Determine the (x, y) coordinate at the center of the cell enclosing the given text.  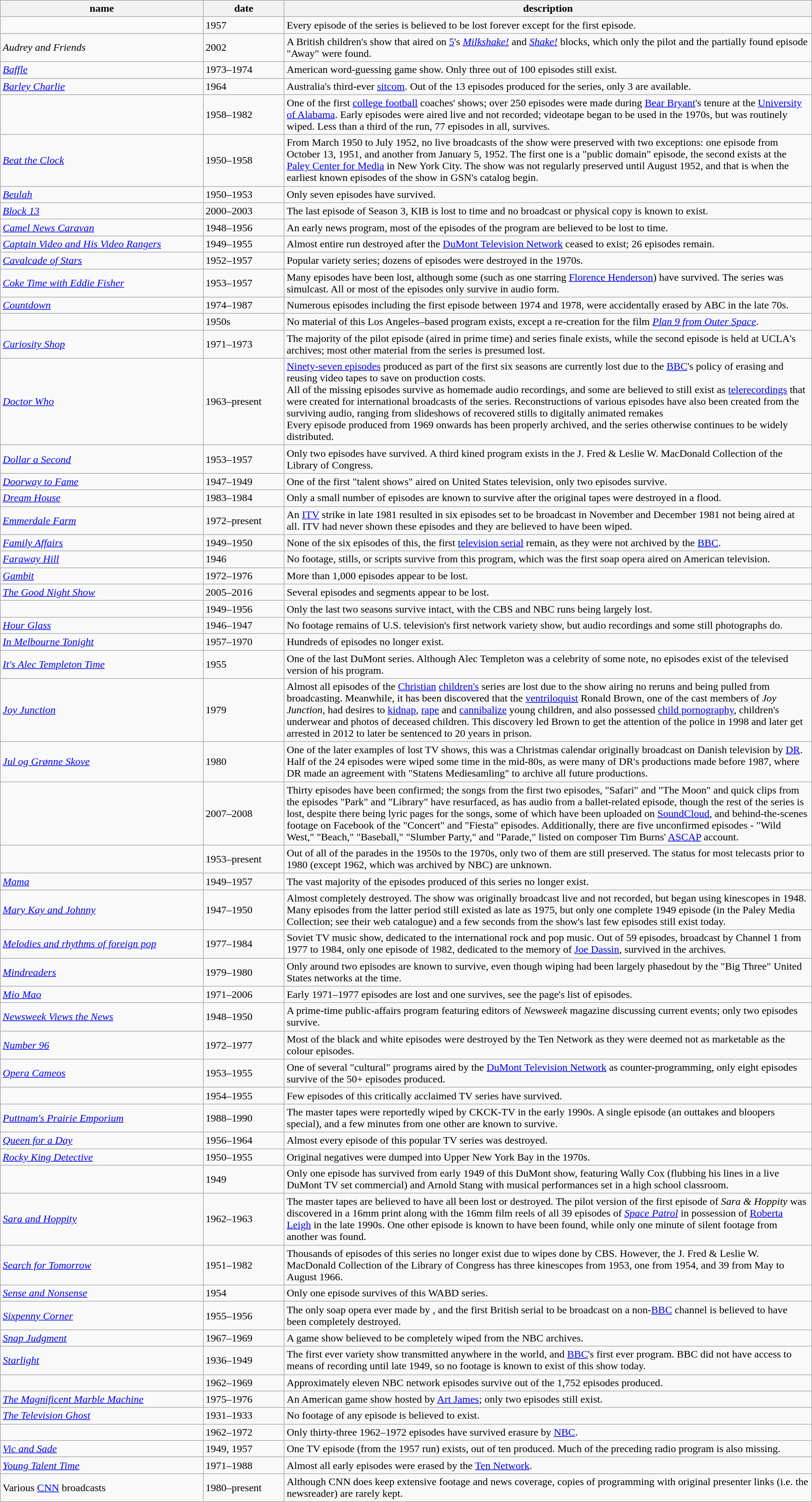
Almost entire run destroyed after the DuMont Television Network ceased to exist; 26 episodes remain. (548, 244)
Cavalcade of Stars (102, 260)
Dream House (102, 498)
1983–1984 (244, 498)
1950s (244, 322)
1962–1972 (244, 1432)
One TV episode (from the 1957 run) exists, out of ten produced. Much of the preceding radio program is also missing. (548, 1449)
Baffle (102, 70)
1954–1955 (244, 1095)
1971–1973 (244, 344)
Numerous episodes including the first episode between 1974 and 1978, were accidentally erased by ABC in the late 70s. (548, 305)
Melodies and rhythms of foreign pop (102, 944)
1980–present (244, 1487)
Doctor Who (102, 402)
Audrey and Friends (102, 48)
1936–1949 (244, 1361)
Family Affairs (102, 543)
1962–1969 (244, 1383)
A game show believed to be completely wiped from the NBC archives. (548, 1338)
1953–1955 (244, 1073)
1950–1955 (244, 1157)
1964 (244, 86)
Approximately eleven NBC network episodes survive out of the 1,752 episodes produced. (548, 1383)
Few episodes of this critically acclaimed TV series have survived. (548, 1095)
Various CNN broadcasts (102, 1487)
Jul og Grønne Skove (102, 762)
1950–1958 (244, 161)
Only a small number of episodes are known to survive after the original tapes were destroyed in a flood. (548, 498)
1949–1957 (244, 882)
Mary Kay and Johnny (102, 910)
1955 (244, 664)
Only seven episodes have survived. (548, 194)
Rocky King Detective (102, 1157)
Only one episode survives of this WABD series. (548, 1293)
Popular variety series; dozens of episodes were destroyed in the 1970s. (548, 260)
An American game show hosted by Art James; only two episodes still exist. (548, 1399)
American word-guessing game show. Only three out of 100 episodes still exist. (548, 70)
2000–2003 (244, 211)
1955–1956 (244, 1315)
Several episodes and segments appear to be lost. (548, 592)
No material of this Los Angeles–based program exists, except a re-creation for the film Plan 9 from Outer Space. (548, 322)
1952–1957 (244, 260)
A British children's show that aired on 5's Milkshake! and Shake! blocks, which only the pilot and the partially found episode "Away" were found. (548, 48)
1972–present (244, 521)
1949, 1957 (244, 1449)
name (102, 9)
Gambit (102, 576)
1931–1933 (244, 1416)
1947–1949 (244, 482)
Almost every episode of this popular TV series was destroyed. (548, 1140)
2002 (244, 48)
Mama (102, 882)
The vast majority of the episodes produced of this series no longer exist. (548, 882)
Most of the black and white episodes were destroyed by the Ten Network as they were deemed not as marketable as the colour episodes. (548, 1045)
1962–1963 (244, 1219)
Coke Time with Eddie Fisher (102, 283)
Original negatives were dumped into Upper New York Bay in the 1970s. (548, 1157)
Only around two episodes are known to survive, even though wiping had been largely phasedout by the "Big Three" United States networks at the time. (548, 972)
Faraway Hill (102, 559)
The Magnificent Marble Machine (102, 1399)
Every episode of the series is believed to be lost forever except for the first episode. (548, 25)
Vic and Sade (102, 1449)
1951–1982 (244, 1265)
None of the six episodes of this, the first television serial remain, as they were not archived by the BBC. (548, 543)
Curiosity Shop (102, 344)
2007–2008 (244, 813)
1946 (244, 559)
1977–1984 (244, 944)
1979 (244, 710)
In Melbourne Tonight (102, 642)
1954 (244, 1293)
The only soap opera ever made by , and the first British serial to be broadcast on a non-BBC channel is believed to have been completely destroyed. (548, 1315)
Joy Junction (102, 710)
The Good Night Show (102, 592)
Starlight (102, 1361)
No footage of any episode is believed to exist. (548, 1416)
1949–1956 (244, 609)
1947–1950 (244, 910)
Block 13 (102, 211)
Opera Cameos (102, 1073)
1957 (244, 25)
More than 1,000 episodes appear to be lost. (548, 576)
Doorway to Fame (102, 482)
description (548, 9)
Number 96 (102, 1045)
Search for Tomorrow (102, 1265)
1979–1980 (244, 972)
1949–1950 (244, 543)
An early news program, most of the episodes of the program are believed to be lost to time. (548, 227)
1975–1976 (244, 1399)
1949 (244, 1179)
A prime-time public-affairs program featuring editors of Newsweek magazine discussing current events; only two episodes survive. (548, 1017)
Newsweek Views the News (102, 1017)
1988–1990 (244, 1118)
Snap Judgment (102, 1338)
1949–1955 (244, 244)
Emmerdale Farm (102, 521)
Only the last two seasons survive intact, with the CBS and NBC runs being largely lost. (548, 609)
1948–1950 (244, 1017)
Mindreaders (102, 972)
Mio Mao (102, 994)
1972–1976 (244, 576)
Puttnam's Prairie Emporium (102, 1118)
One of the last DuMont series. Although Alec Templeton was a celebrity of some note, no episodes exist of the televised version of his program. (548, 664)
Hundreds of episodes no longer exist. (548, 642)
Almost all early episodes were erased by the Ten Network. (548, 1465)
1956–1964 (244, 1140)
1973–1974 (244, 70)
Early 1971–1977 episodes are lost and one survives, see the page's list of episodes. (548, 994)
One of the first "talent shows" aired on United States television, only two episodes survive. (548, 482)
1948–1956 (244, 227)
Beat the Clock (102, 161)
No footage remains of U.S. television's first network variety show, but audio recordings and some still photographs do. (548, 625)
1946–1947 (244, 625)
Dollar a Second (102, 459)
1980 (244, 762)
The last episode of Season 3, KIB is lost to time and no broadcast or physical copy is known to exist. (548, 211)
Camel News Caravan (102, 227)
1971–1988 (244, 1465)
Young Talent Time (102, 1465)
1958–1982 (244, 115)
Sara and Hoppity (102, 1219)
Australia's third-ever sitcom. Out of the 13 episodes produced for the series, only 3 are available. (548, 86)
Barley Charlie (102, 86)
Captain Video and His Video Rangers (102, 244)
1957–1970 (244, 642)
Sixpenny Corner (102, 1315)
1967–1969 (244, 1338)
1974–1987 (244, 305)
Queen for a Day (102, 1140)
1953–present (244, 859)
date (244, 9)
Hour Glass (102, 625)
Beulah (102, 194)
1963–present (244, 402)
Sense and Nonsense (102, 1293)
Countdown (102, 305)
1972–1977 (244, 1045)
2005–2016 (244, 592)
The Television Ghost (102, 1416)
No footage, stills, or scripts survive from this program, which was the first soap opera aired on American television. (548, 559)
1971–2006 (244, 994)
It's Alec Templeton Time (102, 664)
1950–1953 (244, 194)
Only thirty-three 1962–1972 episodes have survived erasure by NBC. (548, 1432)
Only two episodes have survived. A third kined program exists in the J. Fred & Leslie W. MacDonald Collection of the Library of Congress. (548, 459)
